Scan for the cell matching the given text and deliver its (X, Y) coordinate at center. 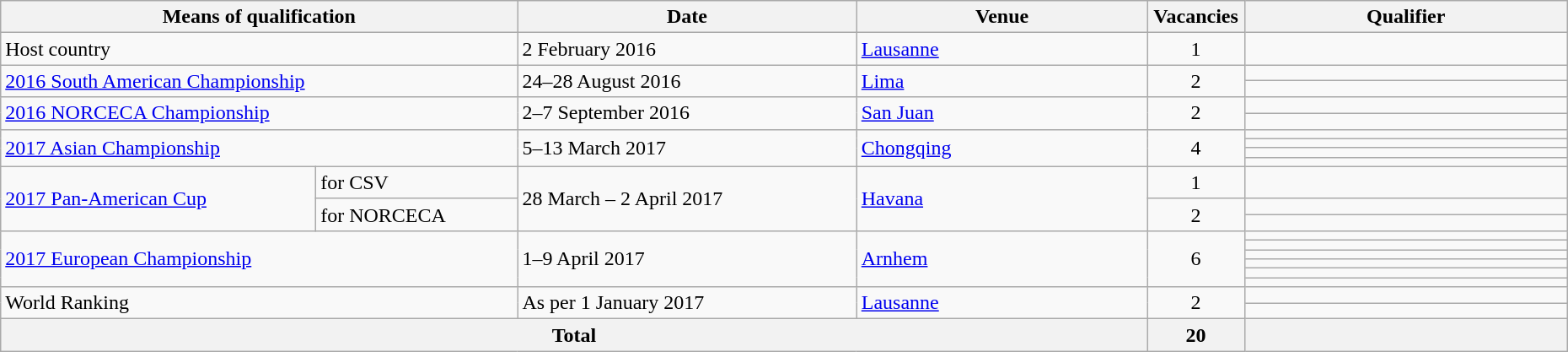
4 (1195, 148)
As per 1 January 2017 (687, 303)
5–13 March 2017 (687, 148)
6 (1195, 258)
Qualifier (1406, 17)
2017 European Championship (260, 258)
2 February 2016 (687, 49)
2–7 September 2016 (687, 113)
Date (687, 17)
Chongqing (1001, 148)
World Ranking (260, 303)
Total (574, 335)
for CSV (416, 182)
1–9 April 2017 (687, 258)
San Juan (1001, 113)
2017 Pan-American Cup (158, 198)
Means of qualification (260, 17)
for NORCECA (416, 214)
Havana (1001, 198)
28 March – 2 April 2017 (687, 198)
Vacancies (1195, 17)
24–28 August 2016 (687, 81)
Host country (260, 49)
Arnhem (1001, 258)
Venue (1001, 17)
20 (1195, 335)
2017 Asian Championship (260, 148)
2016 NORCECA Championship (260, 113)
Lima (1001, 81)
2016 South American Championship (260, 81)
